Return (X, Y) of the center of cell containing provided text 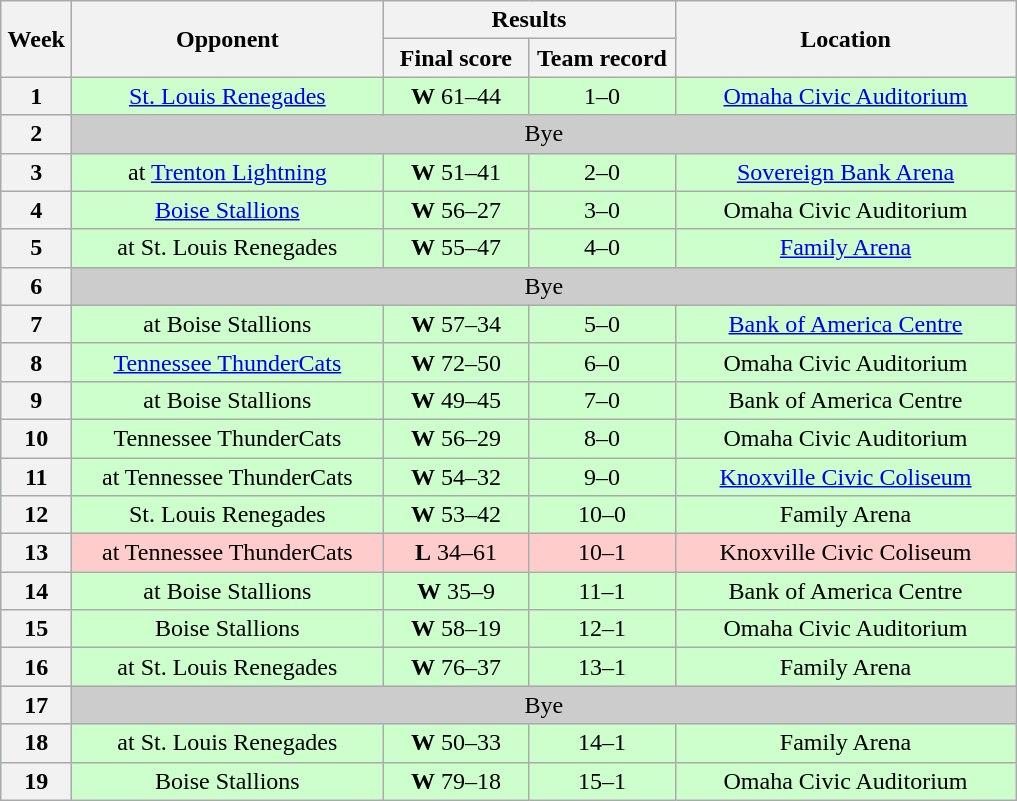
2 (36, 134)
W 35–9 (456, 591)
Sovereign Bank Arena (846, 172)
L 34–61 (456, 553)
4 (36, 210)
19 (36, 781)
at Trenton Lightning (228, 172)
Opponent (228, 39)
W 55–47 (456, 248)
6 (36, 286)
13 (36, 553)
10–0 (602, 515)
13–1 (602, 667)
W 58–19 (456, 629)
6–0 (602, 362)
7–0 (602, 400)
14–1 (602, 743)
W 72–50 (456, 362)
16 (36, 667)
17 (36, 705)
Final score (456, 58)
W 79–18 (456, 781)
W 57–34 (456, 324)
W 50–33 (456, 743)
W 56–27 (456, 210)
10 (36, 438)
4–0 (602, 248)
12–1 (602, 629)
3–0 (602, 210)
W 49–45 (456, 400)
5 (36, 248)
10–1 (602, 553)
W 51–41 (456, 172)
Week (36, 39)
W 53–42 (456, 515)
8 (36, 362)
Location (846, 39)
11–1 (602, 591)
W 54–32 (456, 477)
3 (36, 172)
Results (529, 20)
W 56–29 (456, 438)
9 (36, 400)
1–0 (602, 96)
15–1 (602, 781)
7 (36, 324)
W 76–37 (456, 667)
1 (36, 96)
14 (36, 591)
11 (36, 477)
8–0 (602, 438)
5–0 (602, 324)
2–0 (602, 172)
Team record (602, 58)
W 61–44 (456, 96)
15 (36, 629)
18 (36, 743)
9–0 (602, 477)
12 (36, 515)
